Return [x, y] of the center of cell containing provided text 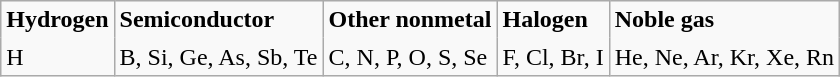
Other nonmetal [410, 20]
C, N, P, O, S, Se [410, 56]
Semiconductor [218, 20]
H [58, 56]
He, Ne, Ar, Kr, Xe, Rn [724, 56]
Hydrogen [58, 20]
B, Si, Ge, As, Sb, Te [218, 56]
F, Cl, Br, I [553, 56]
Noble gas [724, 20]
Halogen [553, 20]
